Return [X, Y] of the center of cell containing provided text 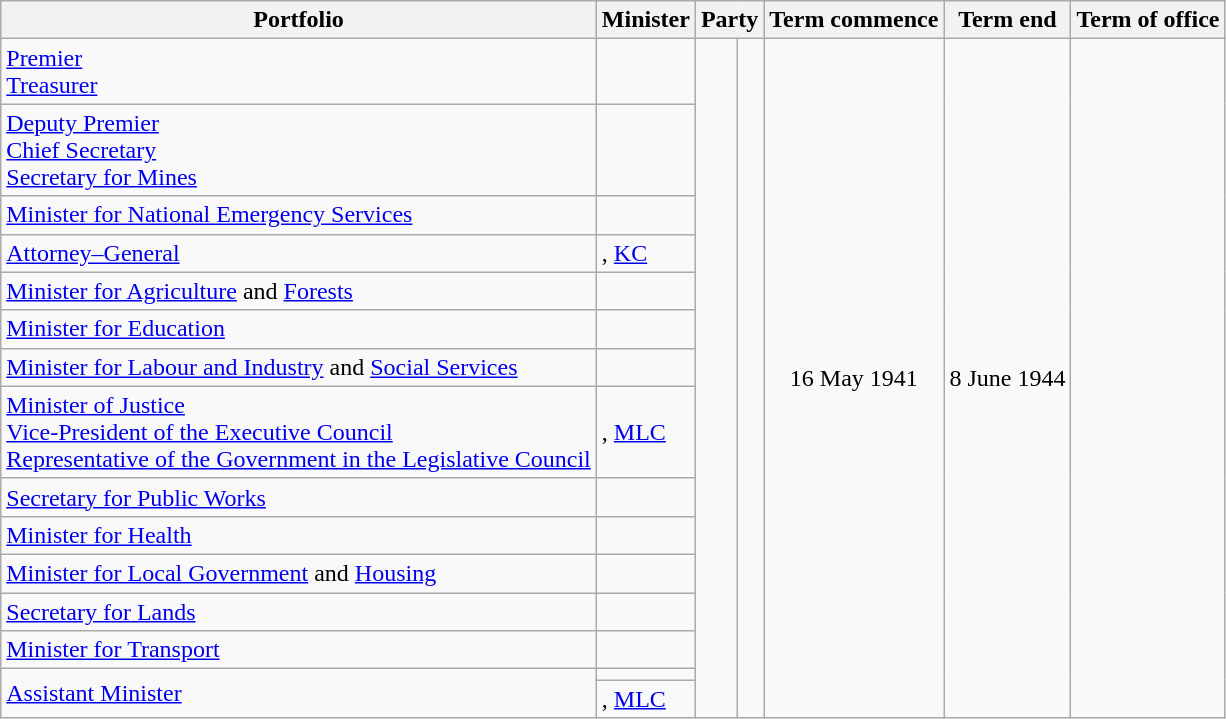
Party [729, 20]
Minister for Labour and Industry and Social Services [299, 367]
Assistant Minister [299, 694]
Minister of JusticeVice-President of the Executive CouncilRepresentative of the Government in the Legislative Council [299, 432]
Term commence [854, 20]
Minister for Local Government and Housing [299, 573]
8 June 1944 [1008, 378]
Attorney–General [299, 253]
Minister for Transport [299, 650]
Deputy PremierChief SecretarySecretary for Mines [299, 150]
, KC [646, 253]
Term end [1008, 20]
Minister for National Emergency Services [299, 215]
Secretary for Lands [299, 611]
Term of office [1148, 20]
Secretary for Public Works [299, 497]
Minister for Agriculture and Forests [299, 291]
Portfolio [299, 20]
Minister for Education [299, 329]
Minister [646, 20]
PremierTreasurer [299, 72]
16 May 1941 [854, 378]
Minister for Health [299, 535]
